Detect which cell encompasses the target text, then output its (x, y) center coordinate. 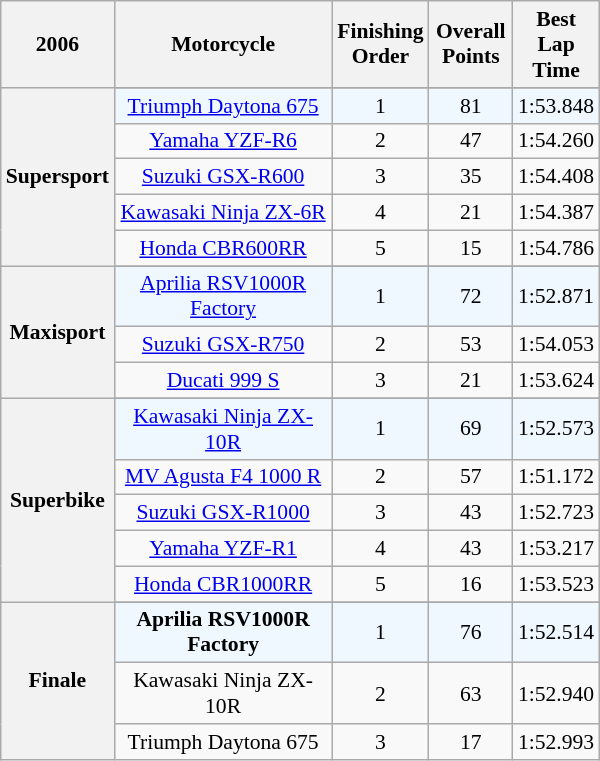
53 (471, 345)
Maxisport (58, 332)
1:53.848 (556, 106)
1:53.523 (556, 584)
Suzuki GSX-R1000 (223, 513)
1:52.940 (556, 694)
57 (471, 477)
17 (471, 742)
1:52.723 (556, 513)
MV Agusta F4 1000 R (223, 477)
2006 (58, 44)
1:53.624 (556, 381)
72 (471, 296)
Superbike (58, 500)
1:52.993 (556, 742)
Honda CBR1000RR (223, 584)
76 (471, 632)
Suzuki GSX-R600 (223, 177)
Supersport (58, 177)
Yamaha YZF-R1 (223, 549)
Best Lap Time (556, 44)
1:54.408 (556, 177)
Yamaha YZF-R6 (223, 141)
Kawasaki Ninja ZX-6R (223, 213)
63 (471, 694)
47 (471, 141)
1:54.053 (556, 345)
Suzuki GSX-R750 (223, 345)
Honda CBR600RR (223, 248)
35 (471, 177)
1:54.260 (556, 141)
1:52.871 (556, 296)
Motorcycle (223, 44)
Finishing Order (380, 44)
69 (471, 428)
1:53.217 (556, 549)
1:54.786 (556, 248)
1:52.514 (556, 632)
1:54.387 (556, 213)
16 (471, 584)
Overall Points (471, 44)
1:51.172 (556, 477)
Finale (58, 681)
1:52.573 (556, 428)
Ducati 999 S (223, 381)
81 (471, 106)
15 (471, 248)
